Detect which cell encompasses the target text, then output its [x, y] center coordinate. 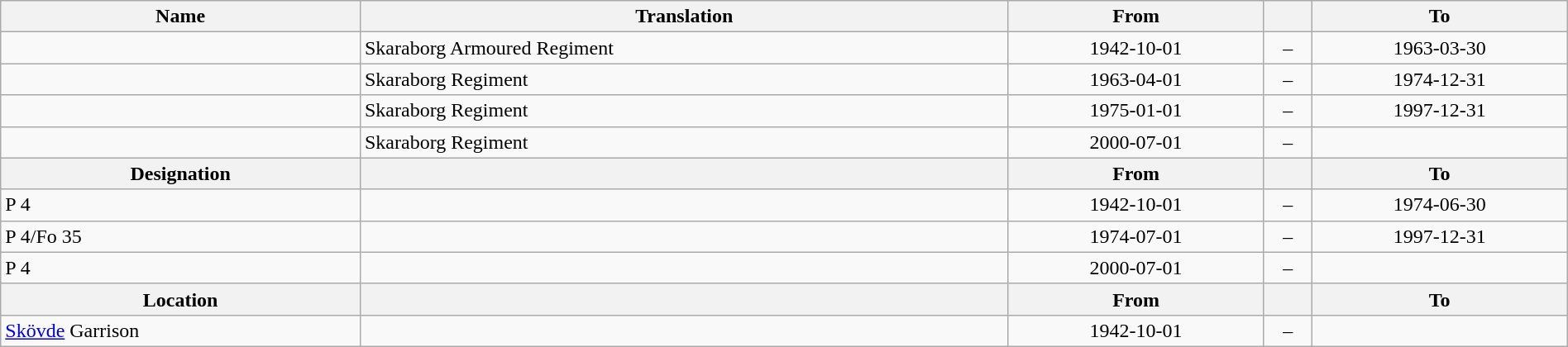
1963-04-01 [1136, 79]
Location [180, 299]
1974-12-31 [1439, 79]
Name [180, 17]
Skövde Garrison [180, 330]
Translation [684, 17]
P 4/Fo 35 [180, 236]
Skaraborg Armoured Regiment [684, 48]
1975-01-01 [1136, 111]
1963-03-30 [1439, 48]
Designation [180, 173]
1974-06-30 [1439, 205]
1974-07-01 [1136, 236]
